Identify which cell holds the provided text, then report its (x, y) central coordinate. 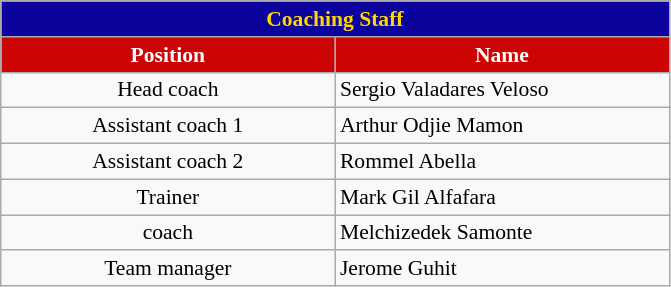
Sergio Valadares Veloso (502, 90)
Jerome Guhit (502, 269)
Team manager (168, 269)
coach (168, 233)
Melchizedek Samonte (502, 233)
Assistant coach 1 (168, 126)
Arthur Odjie Mamon (502, 126)
Name (502, 55)
Head coach (168, 90)
Trainer (168, 197)
Position (168, 55)
Coaching Staff (335, 19)
Mark Gil Alfafara (502, 197)
Rommel Abella (502, 162)
Assistant coach 2 (168, 162)
